Find where the given text appears and provide that cell's center as [X, Y] coordinate. 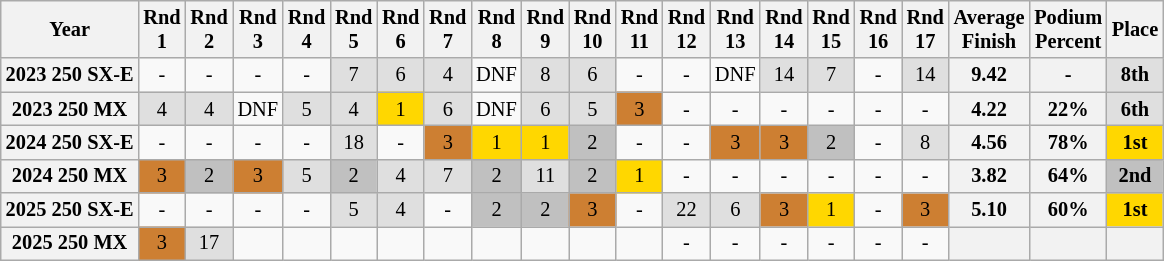
8th [1135, 75]
2nd [1135, 176]
22% [1068, 109]
11 [546, 176]
4.22 [990, 109]
Rnd1 [162, 29]
5.10 [990, 210]
2023 250 MX [70, 109]
Rnd11 [640, 29]
Rnd13 [735, 29]
Rnd3 [258, 29]
4.56 [990, 142]
2024 250 MX [70, 176]
22 [686, 210]
60% [1068, 210]
2025 250 MX [70, 243]
64% [1068, 176]
Rnd14 [784, 29]
Rnd12 [686, 29]
18 [354, 142]
Rnd5 [354, 29]
Rnd17 [926, 29]
Rnd9 [546, 29]
Rnd15 [832, 29]
PodiumPercent [1068, 29]
78% [1068, 142]
2023 250 SX-E [70, 75]
Rnd4 [306, 29]
Place [1135, 29]
Rnd6 [400, 29]
Year [70, 29]
2024 250 SX-E [70, 142]
3.82 [990, 176]
Rnd2 [210, 29]
Rnd16 [878, 29]
17 [210, 243]
Rnd7 [448, 29]
6th [1135, 109]
Rnd10 [592, 29]
2025 250 SX-E [70, 210]
Rnd8 [496, 29]
AverageFinish [990, 29]
9.42 [990, 75]
